Determine the (X, Y) coordinate at the center of the cell enclosing the given text.  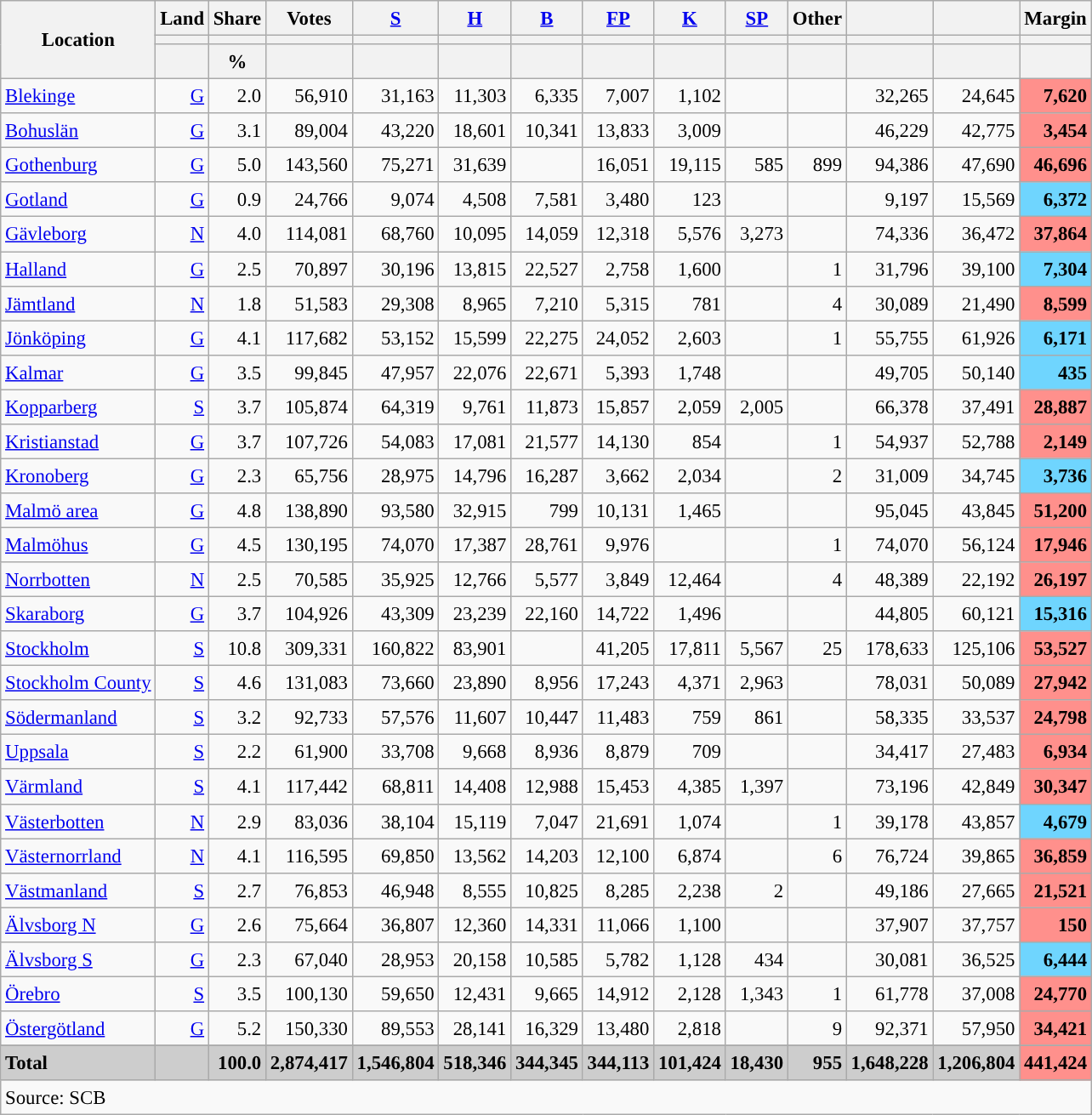
14,796 (475, 476)
309,331 (310, 648)
31,009 (890, 476)
Malmöhus (78, 544)
61,926 (976, 338)
7,210 (548, 303)
89,553 (395, 1029)
1,102 (691, 97)
799 (548, 510)
31,796 (890, 269)
55,755 (890, 338)
11,873 (548, 407)
1,496 (691, 614)
76,724 (890, 856)
12,464 (691, 580)
5,393 (617, 373)
Jämtland (78, 303)
49,186 (890, 890)
33,537 (976, 718)
Stockholm County (78, 684)
10,825 (548, 890)
Stockholm (78, 648)
9,074 (395, 199)
17,387 (475, 544)
2,758 (617, 269)
1,343 (757, 993)
56,910 (310, 97)
43,845 (976, 510)
43,857 (976, 822)
38,104 (395, 822)
19,115 (691, 165)
53,152 (395, 338)
178,633 (890, 648)
20,158 (475, 959)
49,705 (890, 373)
83,901 (475, 648)
92,371 (890, 1029)
33,708 (395, 752)
Älvsborg N (78, 925)
Örebro (78, 993)
35,925 (395, 580)
22,192 (976, 580)
17,243 (617, 684)
Votes (310, 19)
5.0 (236, 165)
10,131 (617, 510)
21,691 (617, 822)
Värmland (78, 788)
Södermanland (78, 718)
4,385 (691, 788)
4.8 (236, 510)
34,421 (1056, 1029)
48,389 (890, 580)
9,761 (475, 407)
28,887 (1056, 407)
3,662 (617, 476)
37,757 (976, 925)
24,052 (617, 338)
Kopparberg (78, 407)
Västmanland (78, 890)
78,031 (890, 684)
37,008 (976, 993)
1,128 (691, 959)
6,874 (691, 856)
24,770 (1056, 993)
9,668 (475, 752)
Other (818, 19)
Kalmar (78, 373)
14,331 (548, 925)
30,089 (890, 303)
899 (818, 165)
58,335 (890, 718)
18,430 (757, 1063)
68,760 (395, 235)
21,521 (1056, 890)
1,748 (691, 373)
7,581 (548, 199)
26,197 (1056, 580)
15,453 (617, 788)
31,639 (475, 165)
15,119 (475, 822)
56,124 (976, 544)
3,454 (1056, 131)
2.2 (236, 752)
6,444 (1056, 959)
518,346 (475, 1063)
39,100 (976, 269)
57,576 (395, 718)
4,371 (691, 684)
150,330 (310, 1029)
36,859 (1056, 856)
Östergötland (78, 1029)
14,059 (548, 235)
Malmö area (78, 510)
100,130 (310, 993)
13,815 (475, 269)
2,818 (691, 1029)
Gothenburg (78, 165)
37,491 (976, 407)
13,562 (475, 856)
5,782 (617, 959)
7,007 (617, 97)
5.2 (236, 1029)
1,648,228 (890, 1063)
10,341 (548, 131)
16,329 (548, 1029)
15,857 (617, 407)
29,308 (395, 303)
9,665 (548, 993)
22,671 (548, 373)
3.1 (236, 131)
K (691, 19)
2,128 (691, 993)
15,569 (976, 199)
1,397 (757, 788)
5,577 (548, 580)
3.2 (236, 718)
11,607 (475, 718)
22,275 (548, 338)
99,845 (310, 373)
34,417 (890, 752)
12,100 (617, 856)
47,957 (395, 373)
2,963 (757, 684)
17,811 (691, 648)
759 (691, 718)
24,645 (976, 97)
1,600 (691, 269)
12,431 (475, 993)
75,664 (310, 925)
92,733 (310, 718)
65,756 (310, 476)
24,798 (1056, 718)
2.9 (236, 822)
37,864 (1056, 235)
93,580 (395, 510)
2,034 (691, 476)
344,113 (617, 1063)
43,220 (395, 131)
16,051 (617, 165)
2.7 (236, 890)
23,239 (475, 614)
44,805 (890, 614)
22,160 (548, 614)
123 (691, 199)
8,965 (475, 303)
125,106 (976, 648)
585 (757, 165)
83,036 (310, 822)
34,745 (976, 476)
344,345 (548, 1063)
59,650 (395, 993)
Source: SCB (546, 1097)
53,527 (1056, 648)
2.0 (236, 97)
5,576 (691, 235)
100.0 (236, 1063)
116,595 (310, 856)
36,472 (976, 235)
14,130 (617, 442)
2,603 (691, 338)
4.0 (236, 235)
68,811 (395, 788)
66,378 (890, 407)
22,076 (475, 373)
434 (757, 959)
11,066 (617, 925)
0.9 (236, 199)
6,934 (1056, 752)
1,100 (691, 925)
11,483 (617, 718)
54,083 (395, 442)
12,318 (617, 235)
42,849 (976, 788)
5,567 (757, 648)
114,081 (310, 235)
3,849 (617, 580)
441,424 (1056, 1063)
61,778 (890, 993)
6,372 (1056, 199)
47,690 (976, 165)
42,775 (976, 131)
46,696 (1056, 165)
Location (78, 40)
Västernorrland (78, 856)
Gävleborg (78, 235)
2,059 (691, 407)
14,408 (475, 788)
Västerbotten (78, 822)
27,483 (976, 752)
14,722 (617, 614)
Land (182, 19)
28,953 (395, 959)
9 (818, 1029)
7,620 (1056, 97)
12,988 (548, 788)
8,879 (617, 752)
2,149 (1056, 442)
27,942 (1056, 684)
1,465 (691, 510)
28,141 (475, 1029)
54,937 (890, 442)
854 (691, 442)
89,004 (310, 131)
2,874,417 (310, 1063)
13,833 (617, 131)
70,585 (310, 580)
8,936 (548, 752)
3,736 (1056, 476)
3,273 (757, 235)
52,788 (976, 442)
39,865 (976, 856)
9,197 (890, 199)
Älvsborg S (78, 959)
75,271 (395, 165)
60,121 (976, 614)
50,089 (976, 684)
1.8 (236, 303)
27,665 (976, 890)
2,238 (691, 890)
Total (78, 1063)
46,229 (890, 131)
Skaraborg (78, 614)
Kronoberg (78, 476)
18,601 (475, 131)
64,319 (395, 407)
2.6 (236, 925)
21,490 (976, 303)
B (548, 19)
10.8 (236, 648)
11,303 (475, 97)
1,074 (691, 822)
70,897 (310, 269)
17,081 (475, 442)
8,555 (475, 890)
107,726 (310, 442)
30,347 (1056, 788)
Bohuslän (78, 131)
73,660 (395, 684)
435 (1056, 373)
50,140 (976, 373)
1,546,804 (395, 1063)
Share (236, 19)
10,447 (548, 718)
8,599 (1056, 303)
104,926 (310, 614)
Blekinge (78, 97)
781 (691, 303)
25 (818, 648)
22,527 (548, 269)
74,336 (890, 235)
Uppsala (78, 752)
Jönköping (78, 338)
Halland (78, 269)
30,196 (395, 269)
10,585 (548, 959)
3,009 (691, 131)
28,975 (395, 476)
67,040 (310, 959)
Norrbotten (78, 580)
7,304 (1056, 269)
43,309 (395, 614)
Margin (1056, 19)
4.6 (236, 684)
28,761 (548, 544)
4.5 (236, 544)
32,915 (475, 510)
36,525 (976, 959)
Kristianstad (78, 442)
6,335 (548, 97)
9,976 (617, 544)
4,508 (475, 199)
15,316 (1056, 614)
61,900 (310, 752)
3,480 (617, 199)
39,178 (890, 822)
FP (617, 19)
4,679 (1056, 822)
31,163 (395, 97)
150 (1056, 925)
36,807 (395, 925)
H (475, 19)
17,946 (1056, 544)
41,205 (617, 648)
709 (691, 752)
13,480 (617, 1029)
12,766 (475, 580)
8,285 (617, 890)
14,203 (548, 856)
30,081 (890, 959)
95,045 (890, 510)
101,424 (691, 1063)
12,360 (475, 925)
76,853 (310, 890)
5,315 (617, 303)
6 (818, 856)
23,890 (475, 684)
143,560 (310, 165)
51,200 (1056, 510)
% (236, 61)
131,083 (310, 684)
10,095 (475, 235)
8,956 (548, 684)
24,766 (310, 199)
37,907 (890, 925)
105,874 (310, 407)
57,950 (976, 1029)
94,386 (890, 165)
138,890 (310, 510)
117,682 (310, 338)
21,577 (548, 442)
7,047 (548, 822)
Gotland (78, 199)
130,195 (310, 544)
32,265 (890, 97)
69,850 (395, 856)
46,948 (395, 890)
861 (757, 718)
117,442 (310, 788)
14,912 (617, 993)
955 (818, 1063)
15,599 (475, 338)
2,005 (757, 407)
1,206,804 (976, 1063)
16,287 (548, 476)
SP (757, 19)
160,822 (395, 648)
73,196 (890, 788)
6,171 (1056, 338)
51,583 (310, 303)
